Return (x, y) of the center of cell containing provided text 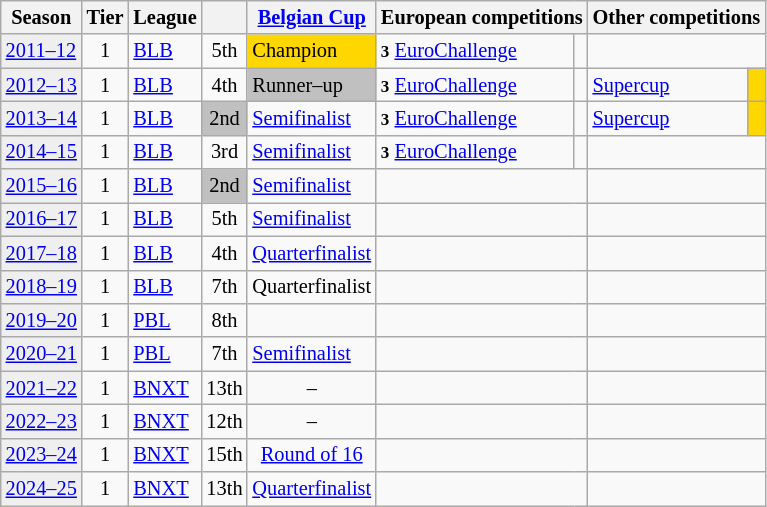
Season (42, 17)
2022–23 (42, 421)
Belgian Cup (312, 17)
2011–12 (42, 51)
Tier (106, 17)
2024–25 (42, 489)
2014–15 (42, 152)
2018–19 (42, 287)
2016–17 (42, 219)
2015–16 (42, 186)
2021–22 (42, 388)
2013–14 (42, 118)
League (164, 17)
8th (225, 320)
Other competitions (676, 17)
2023–24 (42, 455)
Champion (312, 51)
3rd (225, 152)
2020–21 (42, 354)
15th (225, 455)
2017–18 (42, 253)
2012–13 (42, 85)
European competitions (482, 17)
12th (225, 421)
2019–20 (42, 320)
Runner–up (312, 85)
Round of 16 (312, 455)
